Pinpoint the cell where the given text exists, returning its [x, y] midpoint coordinate. 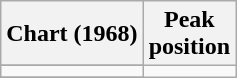
Peakposition [189, 34]
Chart (1968) [72, 34]
